Return the [x, y] coordinate for the center point of the cell that contains the specified text.  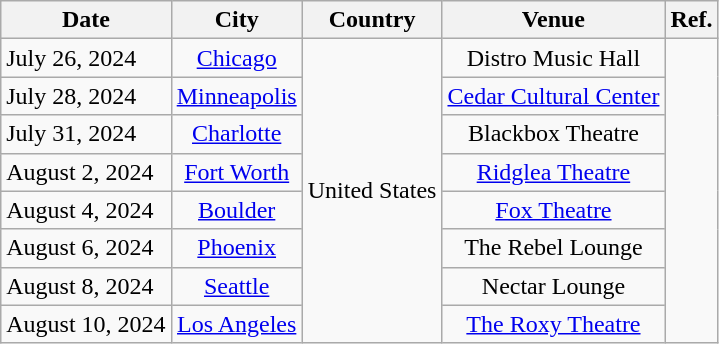
The Roxy Theatre [554, 324]
Cedar Cultural Center [554, 96]
August 10, 2024 [86, 324]
Phoenix [236, 248]
August 4, 2024 [86, 210]
August 2, 2024 [86, 172]
Fort Worth [236, 172]
August 6, 2024 [86, 248]
July 31, 2024 [86, 134]
Ridglea Theatre [554, 172]
United States [372, 191]
Fox Theatre [554, 210]
Blackbox Theatre [554, 134]
Charlotte [236, 134]
Chicago [236, 58]
The Rebel Lounge [554, 248]
Boulder [236, 210]
Los Angeles [236, 324]
Country [372, 20]
City [236, 20]
Ref. [692, 20]
Date [86, 20]
July 28, 2024 [86, 96]
Nectar Lounge [554, 286]
Venue [554, 20]
Seattle [236, 286]
July 26, 2024 [86, 58]
Distro Music Hall [554, 58]
Minneapolis [236, 96]
August 8, 2024 [86, 286]
